Provide the (X, Y) coordinate of the cell's center where the given text is located.  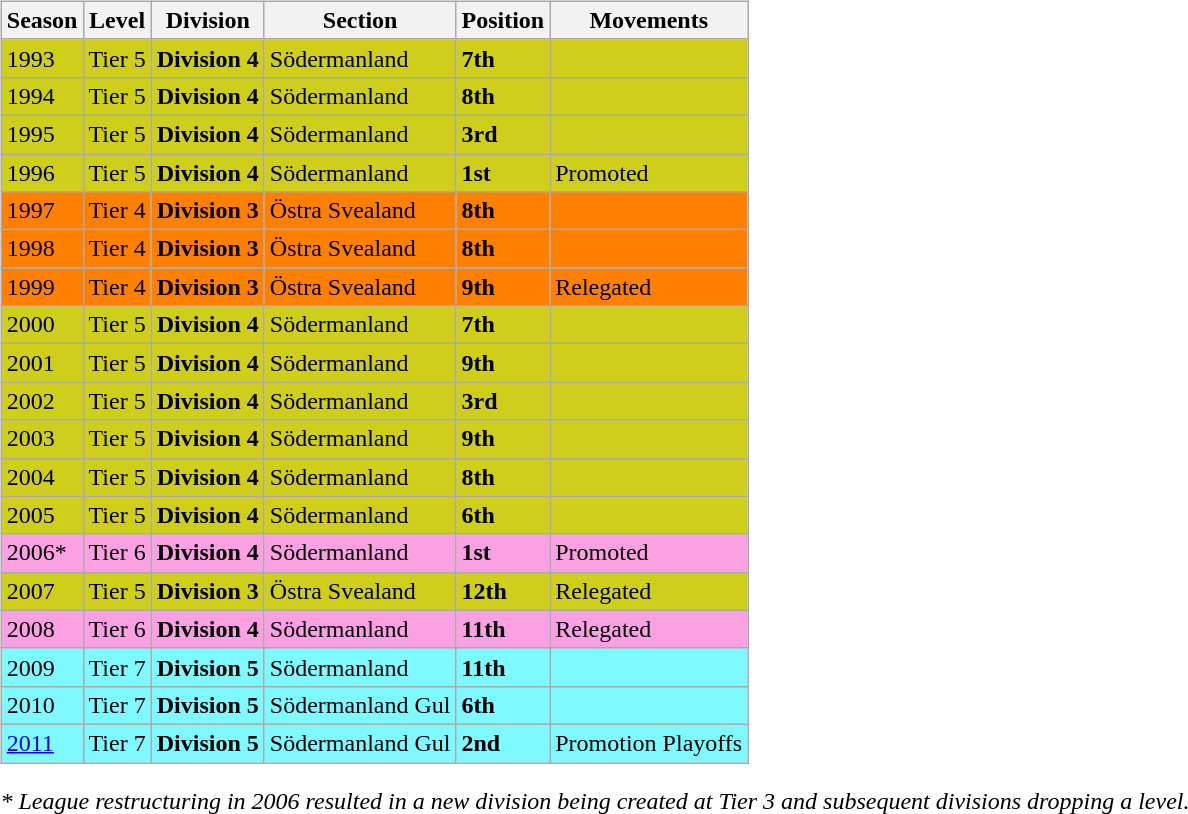
1998 (42, 249)
2002 (42, 401)
1994 (42, 96)
2007 (42, 591)
2003 (42, 439)
1999 (42, 287)
Season (42, 20)
Section (360, 20)
1996 (42, 173)
2006* (42, 553)
2001 (42, 363)
Movements (649, 20)
Division (208, 20)
2010 (42, 705)
2005 (42, 515)
Position (503, 20)
Promotion Playoffs (649, 743)
2nd (503, 743)
2009 (42, 667)
2004 (42, 477)
Level (117, 20)
1993 (42, 58)
2011 (42, 743)
1997 (42, 211)
2000 (42, 325)
2008 (42, 629)
1995 (42, 134)
12th (503, 591)
